Extract the (X, Y) coordinate from the center of the cell holding the provided text.  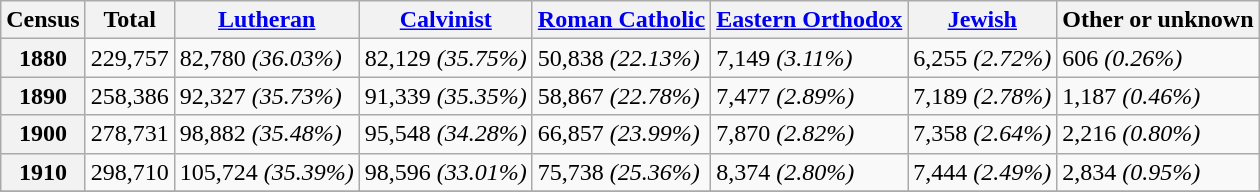
1880 (43, 58)
Eastern Orthodox (810, 20)
Jewish (982, 20)
Calvinist (446, 20)
258,386 (130, 96)
91,339 (35.35%) (446, 96)
7,358 (2.64%) (982, 134)
98,596 (33.01%) (446, 172)
98,882 (35.48%) (266, 134)
105,724 (35.39%) (266, 172)
278,731 (130, 134)
7,149 (3.11%) (810, 58)
1910 (43, 172)
82,780 (36.03%) (266, 58)
95,548 (34.28%) (446, 134)
Total (130, 20)
Lutheran (266, 20)
75,738 (25.36%) (621, 172)
66,857 (23.99%) (621, 134)
1900 (43, 134)
229,757 (130, 58)
1,187 (0.46%) (1158, 96)
7,870 (2.82%) (810, 134)
7,189 (2.78%) (982, 96)
92,327 (35.73%) (266, 96)
7,477 (2.89%) (810, 96)
298,710 (130, 172)
Census (43, 20)
7,444 (2.49%) (982, 172)
8,374 (2.80%) (810, 172)
6,255 (2.72%) (982, 58)
2,834 (0.95%) (1158, 172)
58,867 (22.78%) (621, 96)
606 (0.26%) (1158, 58)
Other or unknown (1158, 20)
1890 (43, 96)
2,216 (0.80%) (1158, 134)
Roman Catholic (621, 20)
50,838 (22.13%) (621, 58)
82,129 (35.75%) (446, 58)
